Determine the (x, y) coordinate at the center of the cell enclosing the given text.  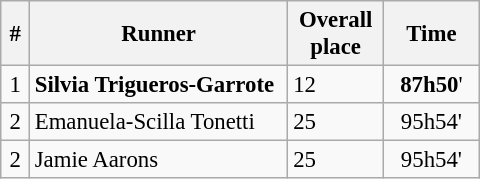
1 (16, 85)
Overall place (336, 34)
87h50' (432, 85)
# (16, 34)
Jamie Aarons (158, 160)
Silvia Trigueros-Garrote (158, 85)
Runner (158, 34)
12 (336, 85)
Time (432, 34)
Emanuela-Scilla Tonetti (158, 122)
